Locate the cell with the specified text and output its (x, y) center coordinate. 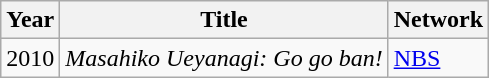
Year (30, 20)
Network (438, 20)
Title (224, 20)
2010 (30, 58)
Masahiko Ueyanagi: Go go ban! (224, 58)
NBS (438, 58)
